For the text-containing cell, return its midpoint in [x, y] coordinate format. 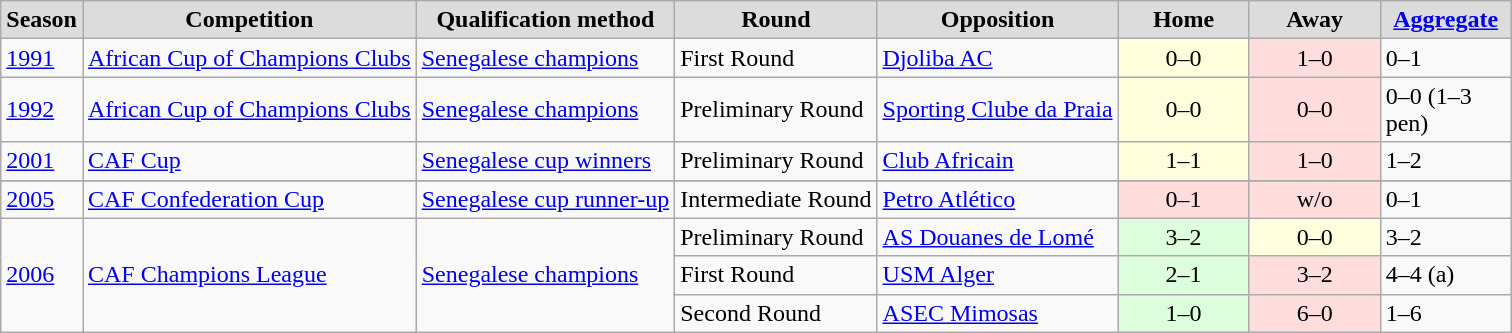
1991 [42, 58]
0–0 (1–3 pen) [1446, 110]
CAF Confederation Cup [249, 199]
Opposition [998, 20]
Petro Atlético [998, 199]
1992 [42, 110]
Senegalese cup winners [545, 161]
Qualification method [545, 20]
Round [776, 20]
CAF Champions League [249, 275]
1–6 [1446, 313]
Sporting Clube da Praia [998, 110]
ASEC Mimosas [998, 313]
Competition [249, 20]
Second Round [776, 313]
Club Africain [998, 161]
AS Douanes de Lomé [998, 237]
Aggregate [1446, 20]
6–0 [1314, 313]
1–2 [1446, 161]
Djoliba AC [998, 58]
4–4 (a) [1446, 275]
1–1 [1184, 161]
Season [42, 20]
2005 [42, 199]
2001 [42, 161]
2006 [42, 275]
Away [1314, 20]
USM Alger [998, 275]
CAF Cup [249, 161]
w/o [1314, 199]
Home [1184, 20]
Intermediate Round [776, 199]
2–1 [1184, 275]
Senegalese cup runner-up [545, 199]
